Detect which cell encompasses the target text, then output its (x, y) center coordinate. 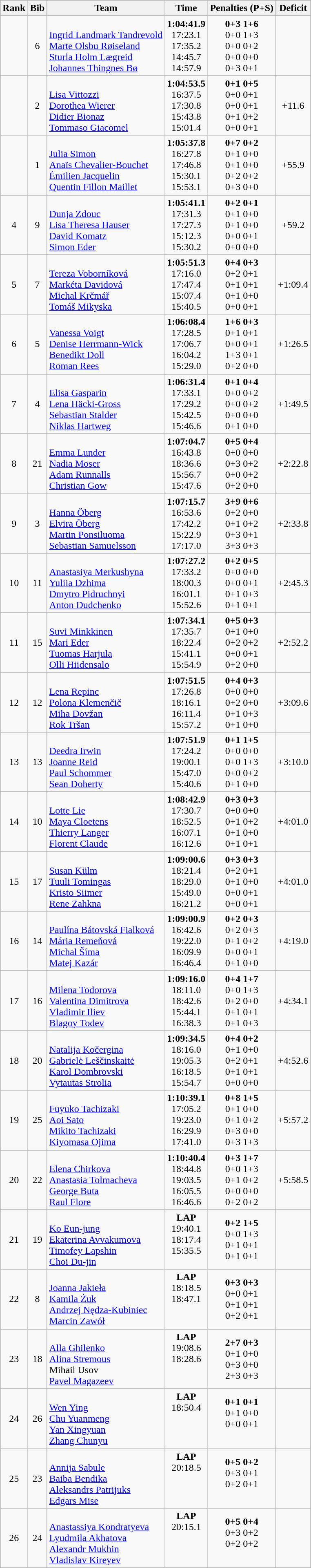
1:07:15.716:53.617:42.215:22.917:17.0 (186, 523)
1:06:08.417:28.517:06.716:04.215:29.0 (186, 344)
Elena ChirkovaAnastasia TolmachevaGeorge ButaRaul Flore (106, 1180)
0+3 0+30+2 0+10+1 0+00+0 0+10+0 0+1 (242, 881)
Susan KülmTuuli TomingasKristo SiimerRene Zahkna (106, 881)
0+2 0+50+0 0+00+0 0+10+1 0+30+1 0+1 (242, 583)
+4:19.0 (293, 941)
0+1 0+40+0 0+20+0 0+20+0 0+00+1 0+0 (242, 404)
1 (38, 165)
LAP18:50.4 (186, 1418)
+1:49.5 (293, 404)
3 (38, 523)
+4:52.6 (293, 1060)
1:07:04.716:43.818:36.615:56.715:47.6 (186, 463)
Annija SabuleBaiba BendikaAleksandrs PatrijuksEdgars Mise (106, 1478)
Ingrid Landmark TandrevoldMarte Olsbu RøiselandSturla Holm LægreidJohannes Thingnes Bø (106, 46)
Elisa GasparinLena Häcki-GrossSebastian StalderNiklas Hartweg (106, 404)
1:05:41.117:31.317:27.315:12.315:30.2 (186, 225)
Vanessa VoigtDenise Herrmann-WickBenedikt DollRoman Rees (106, 344)
Natalija KočerginaGabrielė LeščinskaitėKarol DombrovskiVytautas Strolia (106, 1060)
2+7 0+30+1 0+00+3 0+02+3 0+3 (242, 1359)
Wen YingChu YuanmengYan XingyuanZhang Chunyu (106, 1418)
Lena RepincPolona KlemenčičMiha DovžanRok Tršan (106, 702)
0+3 1+60+0 1+30+0 0+20+0 0+00+3 0+1 (242, 46)
Joanna JakiełaKamila ŻukAndrzej Nędza-KubiniecMarcin Zawół (106, 1299)
+4:34.1 (293, 1001)
+2:22.8 (293, 463)
1:10:40.418:44.819:03.516:05.516:46.6 (186, 1180)
+1:26.5 (293, 344)
1+6 0+30+1 0+10+0 0+11+3 0+10+2 0+0 (242, 344)
1:04:41.917:23.117:35.214:45.714:57.9 (186, 46)
1:07:34.117:35.718:22.415:41.115:54.9 (186, 642)
+11.6 (293, 105)
0+5 0+20+3 0+10+2 0+1 (242, 1478)
Fuyuko TachizakiAoi SatoMikito TachizakiKiyomasa Ojima (106, 1120)
0+1 1+50+0 0+00+0 1+30+0 0+20+1 0+0 (242, 762)
Milena TodorovaValentina DimitrovaVladimir IlievBlagoy Todev (106, 1001)
+2:52.2 (293, 642)
1:07:51.917:24.219:00.115:47.015:40.6 (186, 762)
0+2 0+10+1 0+00+1 0+00+0 0+10+0 0+0 (242, 225)
2 (38, 105)
0+3 0+30+0 0+00+1 0+20+1 0+00+1 0+1 (242, 822)
+1:09.4 (293, 284)
LAP19:40.118:17.415:35.5 (186, 1239)
Suvi MinkkinenMari EderTuomas HarjulaOlli Hiidensalo (106, 642)
1:09:00.916:42.619:22.016:09.916:46.4 (186, 941)
1:09:16.018:11.018:42.615:44.116:38.3 (186, 1001)
Rank (14, 8)
0+4 0+30+2 0+10+1 0+10+1 0+00+0 0+1 (242, 284)
Lotte LieMaya CloetensThierry LangerFlorent Claude (106, 822)
LAP19:08.618:28.6 (186, 1359)
Emma LunderNadia MoserAdam RunnallsChristian Gow (106, 463)
Deedra IrwinJoanne ReidPaul SchommerSean Doherty (106, 762)
Ko Eun-jungEkaterina AvvakumovaTimofey LapshinChoi Du-jin (106, 1239)
+3:10.0 (293, 762)
0+1 0+10+1 0+00+0 0+1 (242, 1418)
1:05:37.816:27.817:46.815:30.115:53.1 (186, 165)
0+8 1+50+1 0+00+1 0+20+3 0+00+3 1+3 (242, 1120)
+5:58.5 (293, 1180)
+55.9 (293, 165)
+59.2 (293, 225)
Hanna ÖbergElvira ÖbergMartin PonsiluomaSebastian Samuelsson (106, 523)
Time (186, 8)
0+5 0+30+1 0+00+2 0+20+0 0+10+2 0+0 (242, 642)
Anastasiya MerkushynaYuliia DzhimaDmytro PidruchnyiAnton Dudchenko (106, 583)
0+4 0+20+1 0+00+2 0+10+1 0+10+0 0+0 (242, 1060)
Tereza VoborníkováMarkéta DavidováMichal KrčmářTomáš Mikyska (106, 284)
0+4 0+30+0 0+00+2 0+00+1 0+30+1 0+0 (242, 702)
+5:57.2 (293, 1120)
LAP20:18.5 (186, 1478)
0+5 0+40+3 0+20+2 0+2 (242, 1538)
0+2 0+30+2 0+30+1 0+20+0 0+10+1 0+0 (242, 941)
1:09:34.518:16.019:05.316:18.515:54.7 (186, 1060)
1:09:00.618:21.418:29.015:49.016:21.2 (186, 881)
LAP18:18.518:47.1 (186, 1299)
Lisa VittozziDorothea WiererDidier BionazTommaso Giacomel (106, 105)
Deficit (293, 8)
+3:09.6 (293, 702)
Dunja ZdoucLisa Theresa HauserDavid KomatzSimon Eder (106, 225)
1:07:27.217:33.218:00.316:01.115:52.6 (186, 583)
1:10:39.117:05.219:23.016:29.917:41.0 (186, 1120)
1:04:53.516:37.517:30.815:43.815:01.4 (186, 105)
0+5 0+40+0 0+00+3 0+20+0 0+20+2 0+0 (242, 463)
0+2 1+50+0 1+30+1 0+10+1 0+1 (242, 1239)
1:07:51.517:26.818:16.116:11.415:57.2 (186, 702)
0+7 0+20+1 0+00+1 0+00+2 0+20+3 0+0 (242, 165)
+2:33.8 (293, 523)
Bib (38, 8)
0+3 1+70+0 1+30+1 0+20+0 0+00+2 0+2 (242, 1180)
Paulína Bátovská FialkováMária RemeňováMichal ŠímaMatej Kazár (106, 941)
1:06:31.417:33.117:29.215:42.515:46.6 (186, 404)
0+3 0+30+0 0+10+1 0+10+2 0+1 (242, 1299)
+2:45.3 (293, 583)
1:08:42.917:30.718:52.516:07.116:12.6 (186, 822)
LAP20:15.1 (186, 1538)
Team (106, 8)
3+9 0+60+2 0+00+1 0+20+3 0+13+3 0+3 (242, 523)
Anastassiya KondratyevaLyudmila AkhatovaAlexandr MukhinVladislav Kireyev (106, 1538)
Julia SimonAnaïs Chevalier-BouchetÉmilien JacquelinQuentin Fillon Maillet (106, 165)
1:05:51.317:16.017:47.415:07.415:40.5 (186, 284)
0+4 1+70+0 1+30+2 0+00+1 0+10+1 0+3 (242, 1001)
Alla GhilenkoAlina StremousMihail UsovPavel Magazeev (106, 1359)
Penalties (P+S) (242, 8)
0+1 0+50+0 0+10+0 0+10+1 0+20+0 0+1 (242, 105)
